Scan for the cell matching the given text and deliver its [X, Y] coordinate at center. 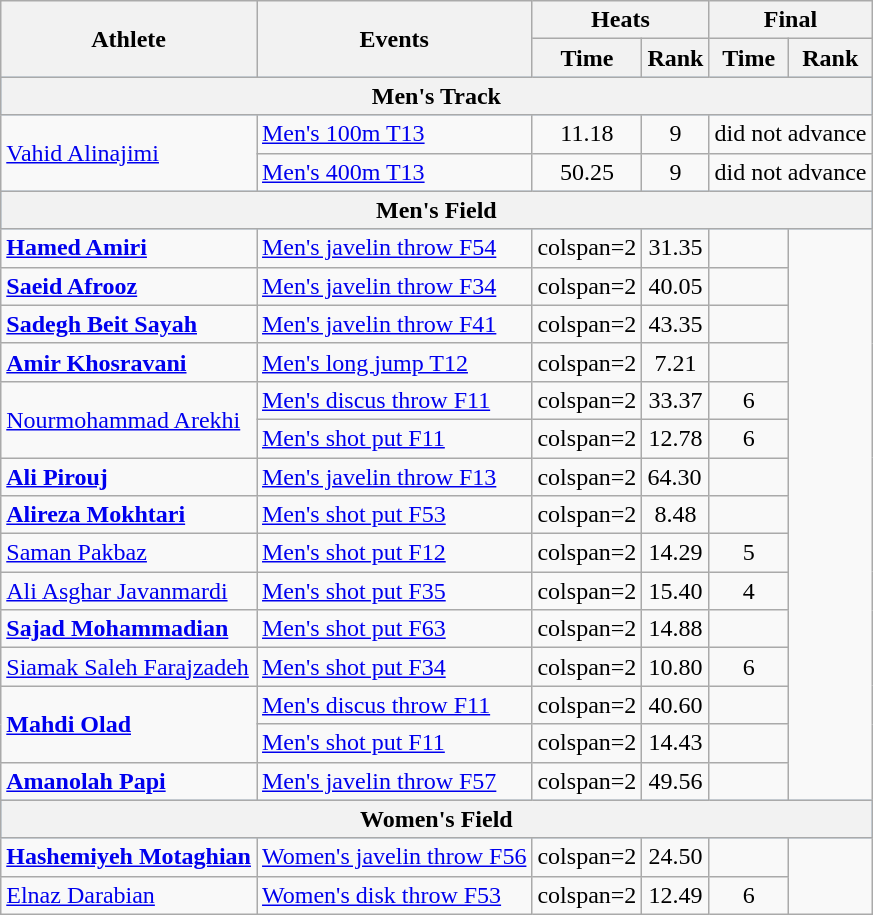
Saman Pakbaz [129, 553]
Men's shot put F34 [394, 667]
43.35 [676, 324]
Men's shot put F35 [394, 591]
Final [790, 20]
Sadegh Beit Sayah [129, 324]
Sajad Mohammadian [129, 629]
14.29 [676, 553]
33.37 [676, 400]
Women's javelin throw F56 [394, 857]
Men's javelin throw F41 [394, 324]
24.50 [676, 857]
11.18 [587, 134]
Saeid Afrooz [129, 286]
40.60 [676, 705]
49.56 [676, 781]
Men's shot put F53 [394, 515]
Mahdi Olad [129, 724]
Events [394, 39]
Men's long jump T12 [394, 362]
31.35 [676, 248]
Ali Pirouj [129, 477]
Vahid Alinajimi [129, 153]
50.25 [587, 172]
Men's javelin throw F54 [394, 248]
Amir Khosravani [129, 362]
Hamed Amiri [129, 248]
40.05 [676, 286]
Elnaz Darabian [129, 895]
4 [749, 591]
8.48 [676, 515]
Heats [620, 20]
Men's shot put F12 [394, 553]
12.49 [676, 895]
Men's Track [436, 96]
Alireza Mokhtari [129, 515]
15.40 [676, 591]
12.78 [676, 438]
Men's shot put F63 [394, 629]
64.30 [676, 477]
Men's javelin throw F57 [394, 781]
Men's 400m T13 [394, 172]
Ali Asghar Javanmardi [129, 591]
Hashemiyeh Motaghian [129, 857]
Women's disk throw F53 [394, 895]
Athlete [129, 39]
14.88 [676, 629]
Men's javelin throw F13 [394, 477]
Women's Field [436, 819]
10.80 [676, 667]
Men's 100m T13 [394, 134]
5 [749, 553]
Men's Field [436, 210]
Amanolah Papi [129, 781]
14.43 [676, 743]
7.21 [676, 362]
Men's javelin throw F34 [394, 286]
Siamak Saleh Farajzadeh [129, 667]
Nourmohammad Arekhi [129, 419]
